Extract the [X, Y] coordinate from the center of the cell holding the provided text.  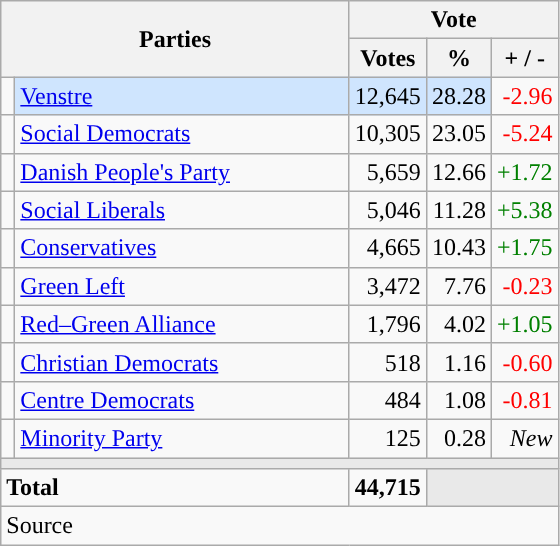
4,665 [388, 248]
-0.23 [524, 286]
28.28 [458, 96]
New [524, 438]
11.28 [458, 210]
Conservatives [182, 248]
125 [388, 438]
-0.81 [524, 400]
+1.72 [524, 172]
Parties [176, 39]
10,305 [388, 134]
7.76 [458, 286]
Minority Party [182, 438]
Source [280, 526]
Centre Democrats [182, 400]
Danish People's Party [182, 172]
-0.60 [524, 362]
Green Left [182, 286]
1,796 [388, 324]
4.02 [458, 324]
+ / - [524, 58]
+1.75 [524, 248]
1.08 [458, 400]
484 [388, 400]
10.43 [458, 248]
518 [388, 362]
3,472 [388, 286]
Social Liberals [182, 210]
Red–Green Alliance [182, 324]
5,046 [388, 210]
0.28 [458, 438]
Vote [454, 20]
Social Democrats [182, 134]
12.66 [458, 172]
+5.38 [524, 210]
Christian Democrats [182, 362]
12,645 [388, 96]
Votes [388, 58]
Total [176, 488]
1.16 [458, 362]
23.05 [458, 134]
44,715 [388, 488]
Venstre [182, 96]
-5.24 [524, 134]
+1.05 [524, 324]
5,659 [388, 172]
% [458, 58]
-2.96 [524, 96]
